Detect which cell encompasses the target text, then output its (x, y) center coordinate. 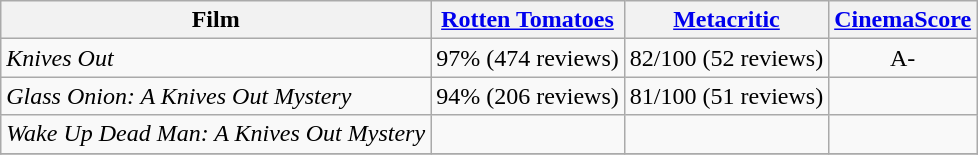
97% (474 reviews) (528, 58)
CinemaScore (903, 20)
Rotten Tomatoes (528, 20)
82/100 (52 reviews) (726, 58)
81/100 (51 reviews) (726, 96)
94% (206 reviews) (528, 96)
Wake Up Dead Man: A Knives Out Mystery (216, 134)
Film (216, 20)
Glass Onion: A Knives Out Mystery (216, 96)
Metacritic (726, 20)
A- (903, 58)
Knives Out (216, 58)
